Scan for the cell matching the given text and deliver its [x, y] coordinate at center. 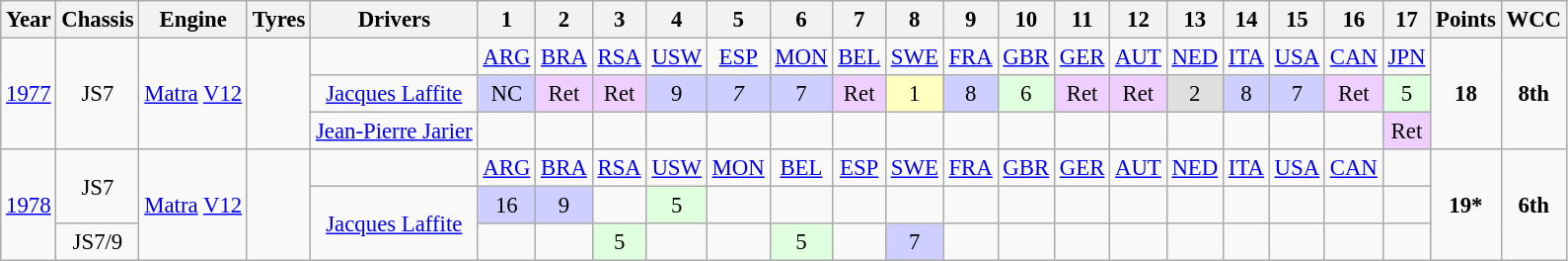
Tyres [278, 20]
Points [1466, 20]
17 [1407, 20]
Drivers [395, 20]
1978 [29, 206]
15 [1297, 20]
6th [1533, 206]
14 [1247, 20]
19* [1466, 206]
NC [507, 94]
10 [1026, 20]
1977 [29, 95]
JS7/9 [98, 242]
JPN [1407, 57]
12 [1139, 20]
3 [620, 20]
Year [29, 20]
4 [677, 20]
11 [1083, 20]
WCC [1533, 20]
Chassis [98, 20]
Engine [193, 20]
18 [1466, 95]
13 [1194, 20]
Jean-Pierre Jarier [395, 131]
8th [1533, 95]
